From the cell containing the given text, extract its center point as [X, Y] coordinate. 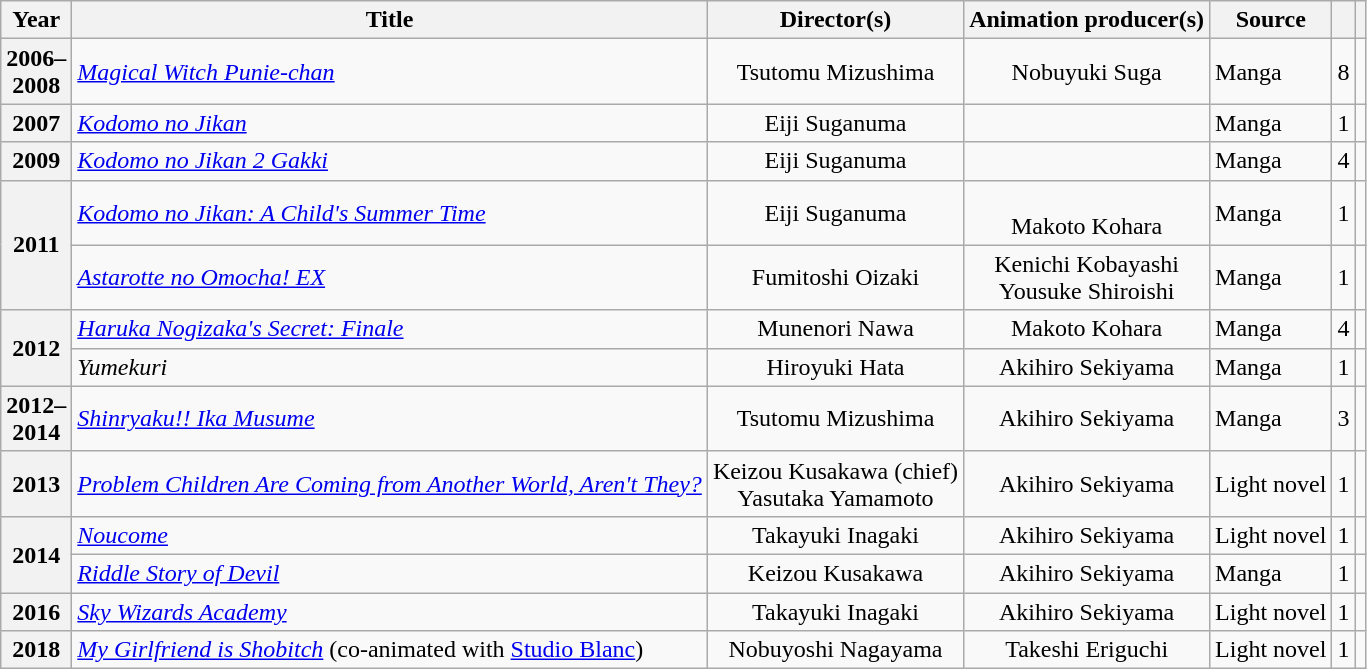
2018 [36, 650]
2006–2008 [36, 72]
2012–2014 [36, 418]
Munenori Nawa [835, 329]
3 [1344, 418]
2011 [36, 245]
Kodomo no Jikan: A Child's Summer Time [390, 212]
Source [1271, 20]
Animation producer(s) [1087, 20]
Title [390, 20]
Yumekuri [390, 367]
2009 [36, 161]
Kenichi KobayashiYousuke Shiroishi [1087, 278]
Fumitoshi Oizaki [835, 278]
Sky Wizards Academy [390, 611]
Noucome [390, 535]
Keizou Kusakawa (chief) Yasutaka Yamamoto [835, 484]
2012 [36, 348]
Hiroyuki Hata [835, 367]
Takeshi Eriguchi [1087, 650]
Year [36, 20]
Haruka Nogizaka's Secret: Finale [390, 329]
8 [1344, 72]
Magical Witch Punie-chan [390, 72]
Shinryaku!! Ika Musume [390, 418]
Kodomo no Jikan [390, 123]
My Girlfriend is Shobitch (co-animated with Studio Blanc) [390, 650]
Astarotte no Omocha! EX [390, 278]
Kodomo no Jikan 2 Gakki [390, 161]
Riddle Story of Devil [390, 573]
2014 [36, 554]
Problem Children Are Coming from Another World, Aren't They? [390, 484]
Keizou Kusakawa [835, 573]
Director(s) [835, 20]
2007 [36, 123]
Nobuyuki Suga [1087, 72]
2013 [36, 484]
2016 [36, 611]
Nobuyoshi Nagayama [835, 650]
